Capture the cell that displays the provided text and extract its (x, y) central coordinate. 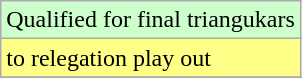
to relegation play out (151, 58)
Qualified for final triangukars (151, 20)
